Find where the given text appears and provide that cell's center as (x, y) coordinate. 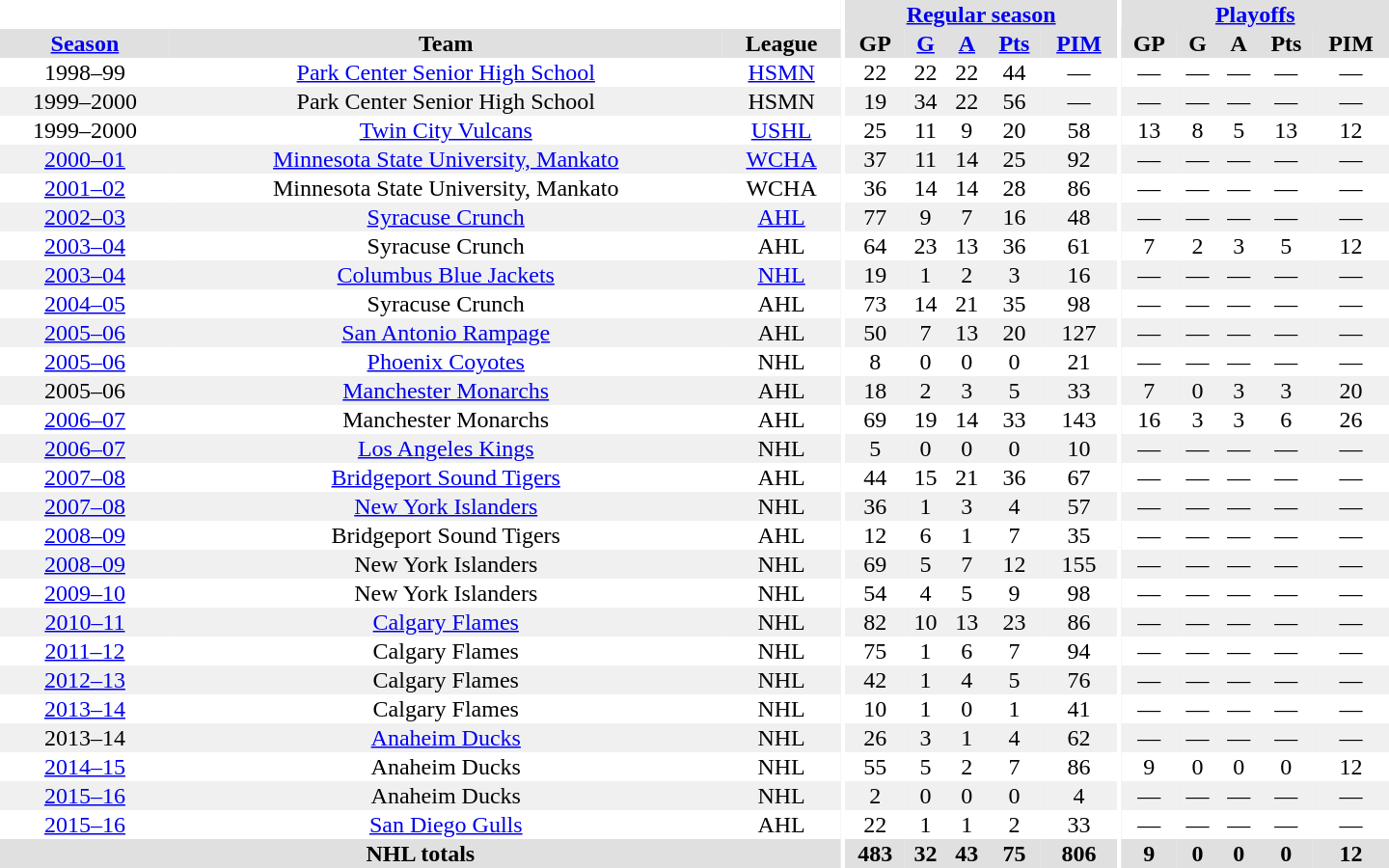
2012–13 (85, 680)
806 (1078, 854)
61 (1078, 246)
56 (1015, 101)
NHL totals (421, 854)
55 (875, 767)
58 (1078, 130)
2014–15 (85, 767)
Playoffs (1256, 14)
62 (1078, 738)
San Diego Gulls (446, 825)
2000–01 (85, 159)
41 (1078, 709)
77 (875, 217)
Los Angeles Kings (446, 448)
67 (1078, 477)
76 (1078, 680)
155 (1078, 564)
USHL (781, 130)
Columbus Blue Jackets (446, 275)
50 (875, 333)
Season (85, 43)
57 (1078, 506)
143 (1078, 420)
92 (1078, 159)
48 (1078, 217)
2011–12 (85, 651)
18 (875, 391)
483 (875, 854)
42 (875, 680)
Team (446, 43)
2010–11 (85, 622)
54 (875, 593)
32 (926, 854)
League (781, 43)
San Antonio Rampage (446, 333)
28 (1015, 188)
2009–10 (85, 593)
73 (875, 304)
127 (1078, 333)
94 (1078, 651)
Twin City Vulcans (446, 130)
1998–99 (85, 72)
Phoenix Coyotes (446, 362)
Regular season (980, 14)
64 (875, 246)
37 (875, 159)
2001–02 (85, 188)
34 (926, 101)
2002–03 (85, 217)
15 (926, 477)
43 (967, 854)
82 (875, 622)
2004–05 (85, 304)
